Locate the cell with the specified text and output its [x, y] center coordinate. 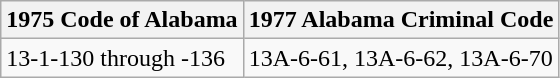
1975 Code of Alabama [122, 20]
13A-6-61, 13A-6-62, 13A-6-70 [401, 58]
13-1-130 through -136 [122, 58]
1977 Alabama Criminal Code [401, 20]
